Detect which cell encompasses the target text, then output its [X, Y] center coordinate. 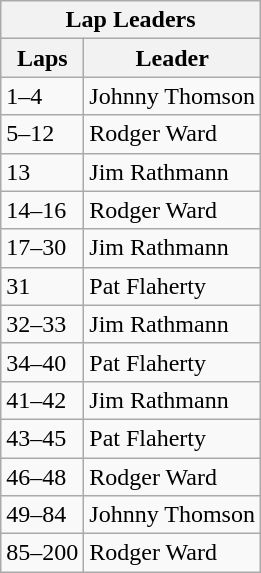
34–40 [42, 362]
14–16 [42, 210]
32–33 [42, 324]
Lap Leaders [131, 20]
41–42 [42, 400]
17–30 [42, 248]
1–4 [42, 96]
46–48 [42, 477]
43–45 [42, 438]
Laps [42, 58]
49–84 [42, 515]
Leader [172, 58]
13 [42, 172]
5–12 [42, 134]
85–200 [42, 553]
31 [42, 286]
